Extract the (x, y) coordinate from the center of the cell holding the provided text.  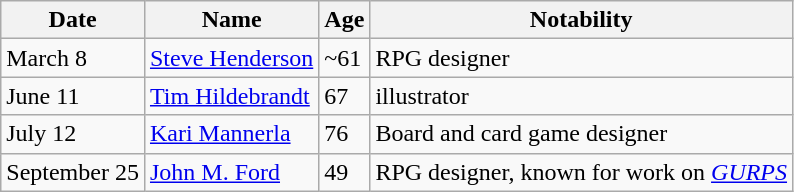
Notability (582, 20)
March 8 (73, 58)
67 (344, 96)
illustrator (582, 96)
John M. Ford (231, 172)
Tim Hildebrandt (231, 96)
Board and card game designer (582, 134)
RPG designer (582, 58)
RPG designer, known for work on GURPS (582, 172)
Steve Henderson (231, 58)
49 (344, 172)
Date (73, 20)
June 11 (73, 96)
76 (344, 134)
September 25 (73, 172)
Name (231, 20)
Age (344, 20)
July 12 (73, 134)
~61 (344, 58)
Kari Mannerla (231, 134)
